Output the (x, y) coordinate of the center of the cell containing the given text.  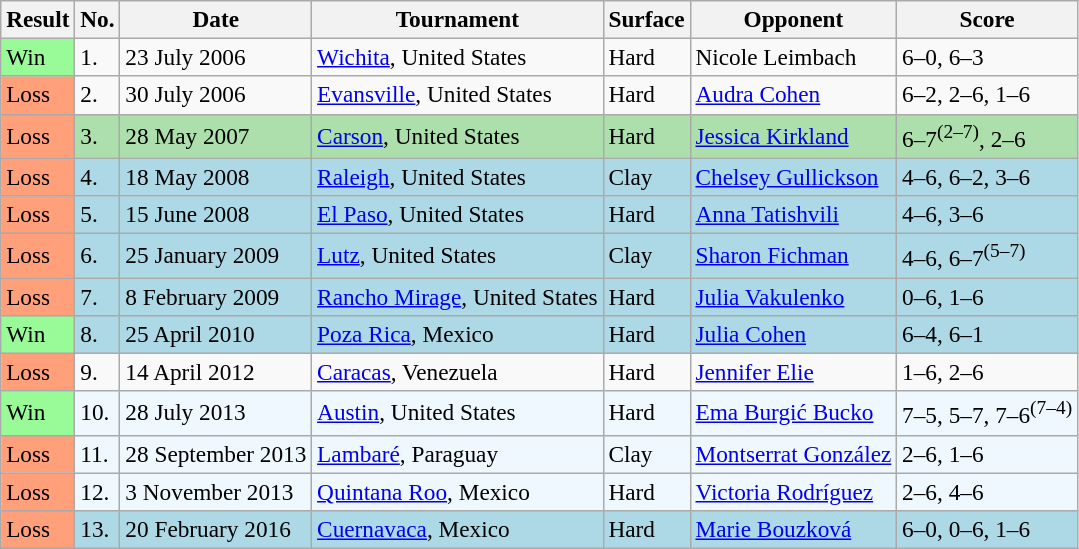
Audra Cohen (794, 95)
8. (98, 334)
Surface (646, 19)
Anna Tatishvili (794, 214)
Evansville, United States (458, 95)
Caracas, Venezuela (458, 372)
Jennifer Elie (794, 372)
Lambaré, Paraguay (458, 454)
8 February 2009 (216, 296)
30 July 2006 (216, 95)
4–6, 6–2, 3–6 (988, 177)
14 April 2012 (216, 372)
Rancho Mirage, United States (458, 296)
Carson, United States (458, 136)
Poza Rica, Mexico (458, 334)
28 May 2007 (216, 136)
Quintana Roo, Mexico (458, 491)
Cuernavaca, Mexico (458, 529)
25 January 2009 (216, 255)
2–6, 4–6 (988, 491)
Lutz, United States (458, 255)
Raleigh, United States (458, 177)
Result (38, 19)
Marie Bouzková (794, 529)
Sharon Fichman (794, 255)
No. (98, 19)
7. (98, 296)
Chelsey Gullickson (794, 177)
6–2, 2–6, 1–6 (988, 95)
12. (98, 491)
Victoria Rodríguez (794, 491)
Jessica Kirkland (794, 136)
Opponent (794, 19)
Tournament (458, 19)
6–4, 6–1 (988, 334)
9. (98, 372)
3. (98, 136)
6–7(2–7), 2–6 (988, 136)
2. (98, 95)
5. (98, 214)
13. (98, 529)
Julia Vakulenko (794, 296)
Nicole Leimbach (794, 57)
7–5, 5–7, 7–6(7–4) (988, 413)
28 July 2013 (216, 413)
15 June 2008 (216, 214)
6–0, 0–6, 1–6 (988, 529)
El Paso, United States (458, 214)
28 September 2013 (216, 454)
11. (98, 454)
1–6, 2–6 (988, 372)
Ema Burgić Bucko (794, 413)
Date (216, 19)
6–0, 6–3 (988, 57)
4–6, 3–6 (988, 214)
1. (98, 57)
4. (98, 177)
2–6, 1–6 (988, 454)
Julia Cohen (794, 334)
20 February 2016 (216, 529)
0–6, 1–6 (988, 296)
Montserrat González (794, 454)
Wichita, United States (458, 57)
Austin, United States (458, 413)
25 April 2010 (216, 334)
3 November 2013 (216, 491)
23 July 2006 (216, 57)
18 May 2008 (216, 177)
4–6, 6–7(5–7) (988, 255)
10. (98, 413)
Score (988, 19)
6. (98, 255)
